For the text-containing cell, return its midpoint in [X, Y] coordinate format. 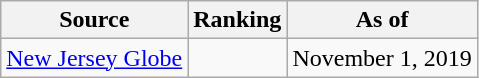
New Jersey Globe [94, 58]
November 1, 2019 [382, 58]
Ranking [238, 20]
As of [382, 20]
Source [94, 20]
